For the text-containing cell, return its midpoint in [X, Y] coordinate format. 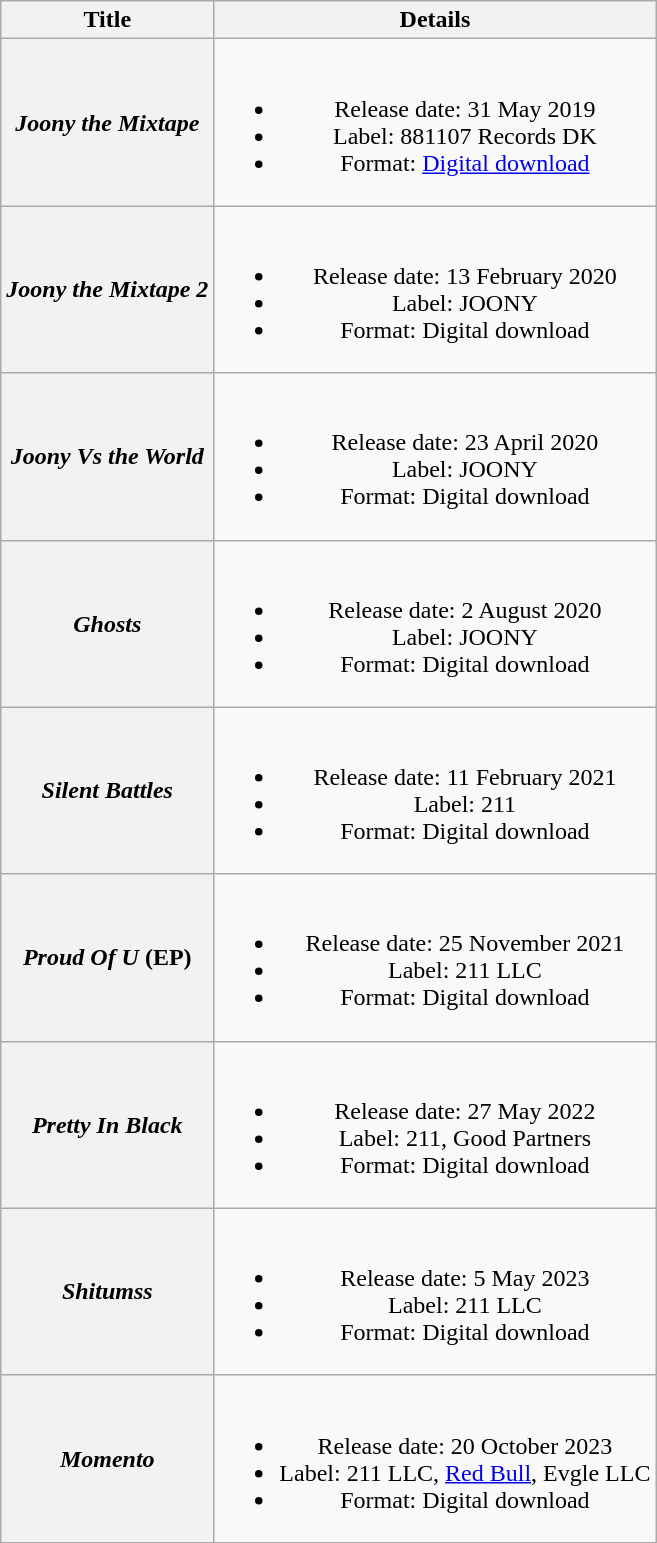
Release date: 31 May 2019Label: 881107 Records DKFormat: Digital download [435, 122]
Joony Vs the World [108, 456]
Details [435, 20]
Ghosts [108, 624]
Joony the Mixtape [108, 122]
Joony the Mixtape 2 [108, 290]
Release date: 5 May 2023Label: 211 LLCFormat: Digital download [435, 1292]
Release date: 2 August 2020Label: JOONYFormat: Digital download [435, 624]
Shitumss [108, 1292]
Release date: 11 February 2021Label: 211Format: Digital download [435, 790]
Release date: 20 October 2023Label: 211 LLC, Red Bull, Evgle LLCFormat: Digital download [435, 1458]
Proud Of U (EP) [108, 958]
Title [108, 20]
Momento [108, 1458]
Release date: 27 May 2022Label: 211, Good PartnersFormat: Digital download [435, 1124]
Release date: 23 April 2020Label: JOONYFormat: Digital download [435, 456]
Release date: 13 February 2020Label: JOONYFormat: Digital download [435, 290]
Silent Battles [108, 790]
Pretty In Black [108, 1124]
Release date: 25 November 2021Label: 211 LLCFormat: Digital download [435, 958]
